From the cell containing the given text, extract its center point as [X, Y] coordinate. 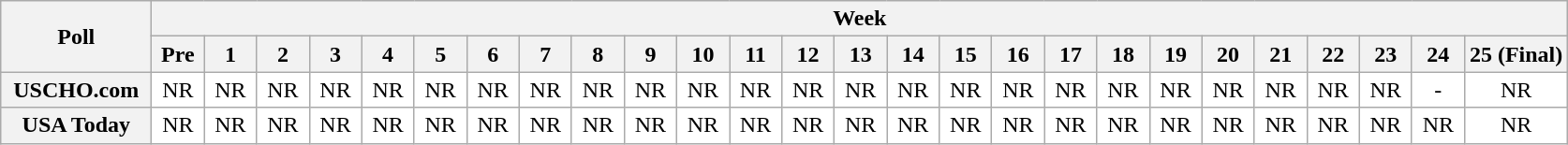
5 [440, 54]
3 [335, 54]
16 [1018, 54]
17 [1071, 54]
12 [808, 54]
19 [1176, 54]
22 [1333, 54]
15 [966, 54]
21 [1280, 54]
14 [913, 54]
8 [598, 54]
11 [755, 54]
25 (Final) [1516, 54]
18 [1123, 54]
10 [703, 54]
- [1438, 90]
USCHO.com [77, 90]
9 [650, 54]
Poll [77, 36]
24 [1438, 54]
20 [1228, 54]
USA Today [77, 125]
1 [230, 54]
7 [545, 54]
13 [861, 54]
23 [1385, 54]
Week [860, 19]
6 [493, 54]
4 [388, 54]
2 [283, 54]
Pre [178, 54]
